Scan for the cell matching the given text and deliver its [x, y] coordinate at center. 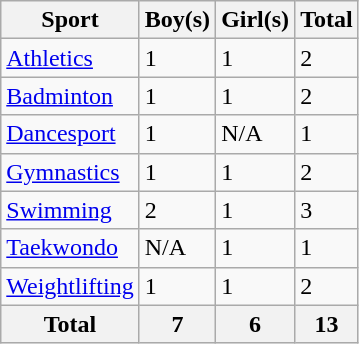
Taekwondo [70, 248]
Sport [70, 20]
Swimming [70, 210]
Badminton [70, 96]
Boy(s) [177, 20]
6 [256, 324]
Athletics [70, 58]
Girl(s) [256, 20]
Dancesport [70, 134]
3 [327, 210]
7 [177, 324]
Weightlifting [70, 286]
13 [327, 324]
Gymnastics [70, 172]
